Provide the [X, Y] coordinate of the cell's center where the given text is located.  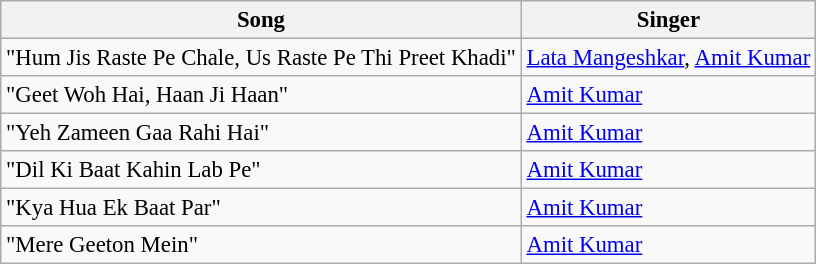
"Mere Geeton Mein" [261, 245]
"Kya Hua Ek Baat Par" [261, 208]
"Geet Woh Hai, Haan Ji Haan" [261, 95]
Singer [668, 20]
"Yeh Zameen Gaa Rahi Hai" [261, 133]
Song [261, 20]
"Dil Ki Baat Kahin Lab Pe" [261, 170]
"Hum Jis Raste Pe Chale, Us Raste Pe Thi Preet Khadi" [261, 58]
Lata Mangeshkar, Amit Kumar [668, 58]
